Pinpoint the cell where the given text exists, returning its [x, y] midpoint coordinate. 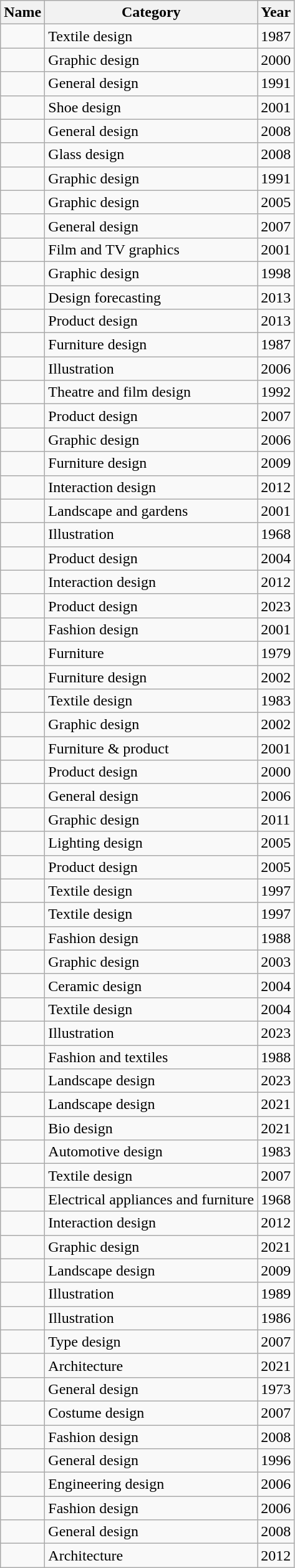
Type design [151, 1342]
Lighting design [151, 843]
Film and TV graphics [151, 249]
1992 [276, 392]
Landscape and gardens [151, 511]
Theatre and film design [151, 392]
Category [151, 12]
1998 [276, 273]
Automotive design [151, 1152]
Ceramic design [151, 985]
Bio design [151, 1128]
Name [22, 12]
Costume design [151, 1413]
1986 [276, 1318]
1979 [276, 653]
1973 [276, 1389]
Glass design [151, 155]
Design forecasting [151, 298]
Furniture & product [151, 748]
2003 [276, 962]
Year [276, 12]
Engineering design [151, 1484]
Shoe design [151, 107]
2011 [276, 820]
Furniture [151, 653]
Fashion and textiles [151, 1057]
1996 [276, 1461]
Electrical appliances and furniture [151, 1199]
1989 [276, 1294]
